Scan for the cell matching the given text and deliver its [x, y] coordinate at center. 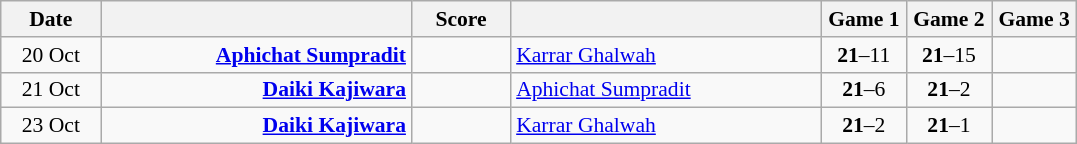
21–11 [864, 55]
21–6 [864, 90]
Game 1 [864, 19]
Date [51, 19]
23 Oct [51, 126]
Game 3 [1034, 19]
21–1 [948, 126]
21 Oct [51, 90]
Score [461, 19]
20 Oct [51, 55]
21–15 [948, 55]
Game 2 [948, 19]
